Output the [x, y] coordinate of the center of the cell containing the given text.  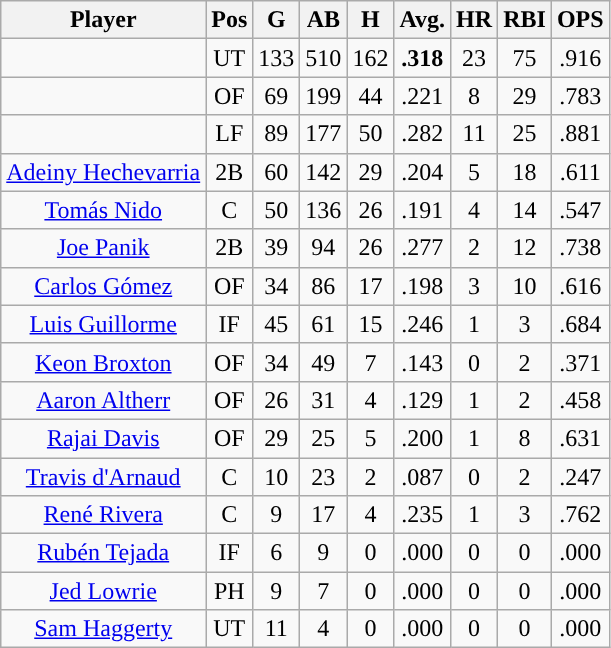
.246 [422, 324]
Aaron Altherr [104, 400]
18 [525, 172]
.143 [422, 362]
LF [230, 134]
Rubén Tejada [104, 553]
60 [276, 172]
.129 [422, 400]
.087 [422, 477]
.277 [422, 248]
61 [324, 324]
.611 [580, 172]
199 [324, 96]
.282 [422, 134]
PH [230, 591]
6 [276, 553]
.200 [422, 438]
HR [474, 20]
.684 [580, 324]
89 [276, 134]
Travis d'Arnaud [104, 477]
.631 [580, 438]
45 [276, 324]
Luis Guillorme [104, 324]
.783 [580, 96]
Tomás Nido [104, 210]
142 [324, 172]
133 [276, 58]
31 [324, 400]
.247 [580, 477]
.458 [580, 400]
Joe Panik [104, 248]
Keon Broxton [104, 362]
.881 [580, 134]
René Rivera [104, 515]
Rajai Davis [104, 438]
39 [276, 248]
.198 [422, 286]
.738 [580, 248]
12 [525, 248]
.762 [580, 515]
AB [324, 20]
H [370, 20]
RBI [525, 20]
.916 [580, 58]
49 [324, 362]
510 [324, 58]
14 [525, 210]
Carlos Gómez [104, 286]
15 [370, 324]
.371 [580, 362]
136 [324, 210]
162 [370, 58]
.318 [422, 58]
.191 [422, 210]
69 [276, 96]
Avg. [422, 20]
Sam Haggerty [104, 629]
.616 [580, 286]
Player [104, 20]
Pos [230, 20]
.204 [422, 172]
Jed Lowrie [104, 591]
44 [370, 96]
177 [324, 134]
G [276, 20]
.547 [580, 210]
94 [324, 248]
Adeiny Hechevarria [104, 172]
75 [525, 58]
OPS [580, 20]
86 [324, 286]
.221 [422, 96]
.235 [422, 515]
